Find where the given text appears and provide that cell's center as [x, y] coordinate. 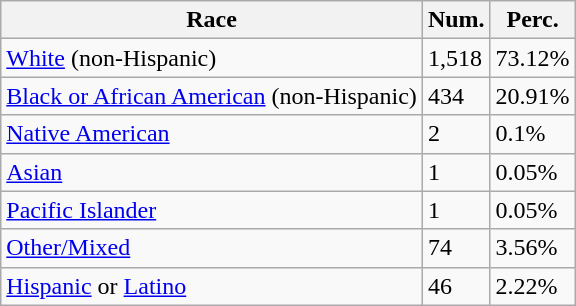
Other/Mixed [212, 248]
Num. [456, 20]
434 [456, 96]
0.1% [532, 134]
Race [212, 20]
Pacific Islander [212, 210]
Black or African American (non-Hispanic) [212, 96]
46 [456, 286]
Perc. [532, 20]
2.22% [532, 286]
Asian [212, 172]
74 [456, 248]
20.91% [532, 96]
73.12% [532, 58]
1,518 [456, 58]
Hispanic or Latino [212, 286]
3.56% [532, 248]
White (non-Hispanic) [212, 58]
2 [456, 134]
Native American [212, 134]
